Return (x, y) of the center of cell containing provided text 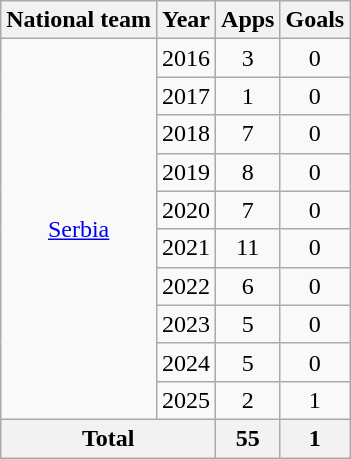
8 (248, 172)
2016 (186, 58)
Serbia (79, 230)
2017 (186, 96)
2019 (186, 172)
2025 (186, 400)
6 (248, 286)
Year (186, 20)
Goals (315, 20)
2020 (186, 210)
Total (108, 438)
2 (248, 400)
2024 (186, 362)
2021 (186, 248)
2022 (186, 286)
Apps (248, 20)
55 (248, 438)
3 (248, 58)
11 (248, 248)
2018 (186, 134)
National team (79, 20)
2023 (186, 324)
